Provide the [X, Y] coordinate of the cell's center where the given text is located.  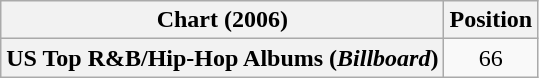
Position [491, 20]
66 [491, 58]
US Top R&B/Hip-Hop Albums (Billboard) [222, 58]
Chart (2006) [222, 20]
